Determine the [X, Y] coordinate at the center of the cell enclosing the given text.  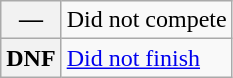
DNF [31, 58]
Did not compete [146, 20]
— [31, 20]
Did not finish [146, 58]
